Return (X, Y) of the center of cell containing provided text 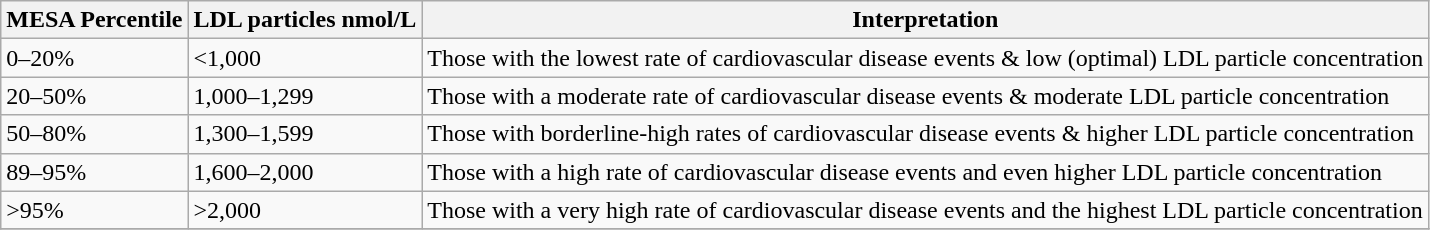
>2,000 (305, 210)
Interpretation (926, 20)
Those with a very high rate of cardiovascular disease events and the highest LDL particle concentration (926, 210)
89–95% (94, 172)
LDL particles nmol/L (305, 20)
Those with a high rate of cardiovascular disease events and even higher LDL particle concentration (926, 172)
Those with borderline-high rates of cardiovascular disease events & higher LDL particle concentration (926, 134)
50–80% (94, 134)
<1,000 (305, 58)
Those with the lowest rate of cardiovascular disease events & low (optimal) LDL particle concentration (926, 58)
0–20% (94, 58)
1,000–1,299 (305, 96)
20–50% (94, 96)
MESA Percentile (94, 20)
1,300–1,599 (305, 134)
>95% (94, 210)
1,600–2,000 (305, 172)
Those with a moderate rate of cardiovascular disease events & moderate LDL particle concentration (926, 96)
